Determine the (x, y) coordinate at the center of the cell enclosing the given text.  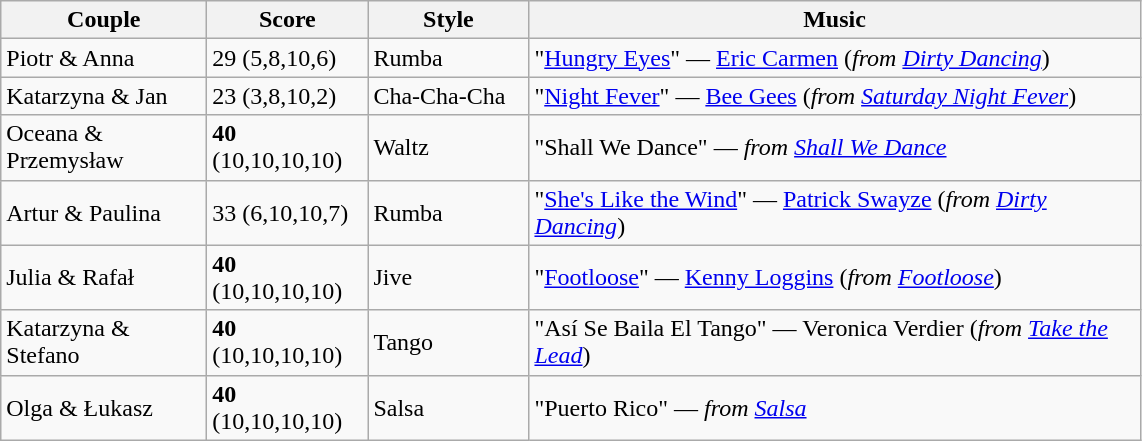
Piotr & Anna (104, 58)
"Así Se Baila El Tango" — Veronica Verdier (from Take the Lead) (834, 342)
"Footloose" — Kenny Loggins (from Footloose) (834, 278)
Score (288, 20)
Artur & Paulina (104, 212)
"Night Fever" — Bee Gees (from Saturday Night Fever) (834, 96)
29 (5,8,10,6) (288, 58)
Music (834, 20)
Olga & Łukasz (104, 408)
33 (6,10,10,7) (288, 212)
Cha-Cha-Cha (448, 96)
23 (3,8,10,2) (288, 96)
"Hungry Eyes" — Eric Carmen (from Dirty Dancing) (834, 58)
Salsa (448, 408)
Katarzyna & Jan (104, 96)
Jive (448, 278)
"Shall We Dance" — from Shall We Dance (834, 148)
Oceana & Przemysław (104, 148)
Waltz (448, 148)
Julia & Rafał (104, 278)
"She's Like the Wind" — Patrick Swayze (from Dirty Dancing) (834, 212)
Couple (104, 20)
Style (448, 20)
Katarzyna & Stefano (104, 342)
"Puerto Rico" — from Salsa (834, 408)
Tango (448, 342)
